Locate the cell with the specified text and output its (X, Y) center coordinate. 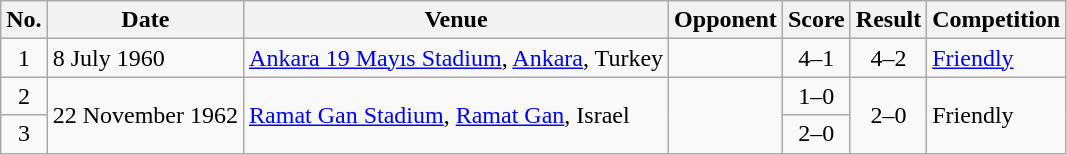
4–2 (888, 58)
22 November 1962 (145, 115)
Ankara 19 Mayıs Stadium, Ankara, Turkey (456, 58)
No. (24, 20)
Date (145, 20)
Score (816, 20)
4–1 (816, 58)
3 (24, 134)
Ramat Gan Stadium, Ramat Gan, Israel (456, 115)
Competition (996, 20)
Result (888, 20)
1 (24, 58)
1–0 (816, 96)
8 July 1960 (145, 58)
Opponent (726, 20)
Venue (456, 20)
2 (24, 96)
